Search for the cell housing the specified text and yield its (x, y) center coordinate. 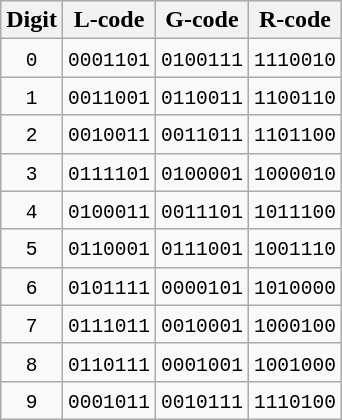
0011011 (202, 134)
8 (32, 362)
1100110 (294, 96)
0100011 (108, 210)
0010111 (202, 400)
L-code (108, 20)
0110001 (108, 248)
1110100 (294, 400)
1001110 (294, 248)
0010011 (108, 134)
7 (32, 324)
0010001 (202, 324)
0110011 (202, 96)
9 (32, 400)
R-code (294, 20)
0001001 (202, 362)
1110010 (294, 58)
1 (32, 96)
0011001 (108, 96)
4 (32, 210)
0111101 (108, 172)
1101100 (294, 134)
1000100 (294, 324)
0100111 (202, 58)
0101111 (108, 286)
1011100 (294, 210)
0111001 (202, 248)
0000101 (202, 286)
1001000 (294, 362)
0 (32, 58)
3 (32, 172)
0110111 (108, 362)
0111011 (108, 324)
G-code (202, 20)
1010000 (294, 286)
6 (32, 286)
Digit (32, 20)
0001011 (108, 400)
1000010 (294, 172)
5 (32, 248)
0100001 (202, 172)
0001101 (108, 58)
0011101 (202, 210)
2 (32, 134)
